Find where the given text appears and provide that cell's center as [x, y] coordinate. 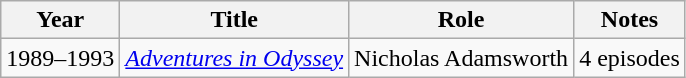
Role [462, 20]
Adventures in Odyssey [234, 58]
Title [234, 20]
1989–1993 [60, 58]
Nicholas Adamsworth [462, 58]
Notes [630, 20]
Year [60, 20]
4 episodes [630, 58]
